Find where the given text appears and provide that cell's center as [x, y] coordinate. 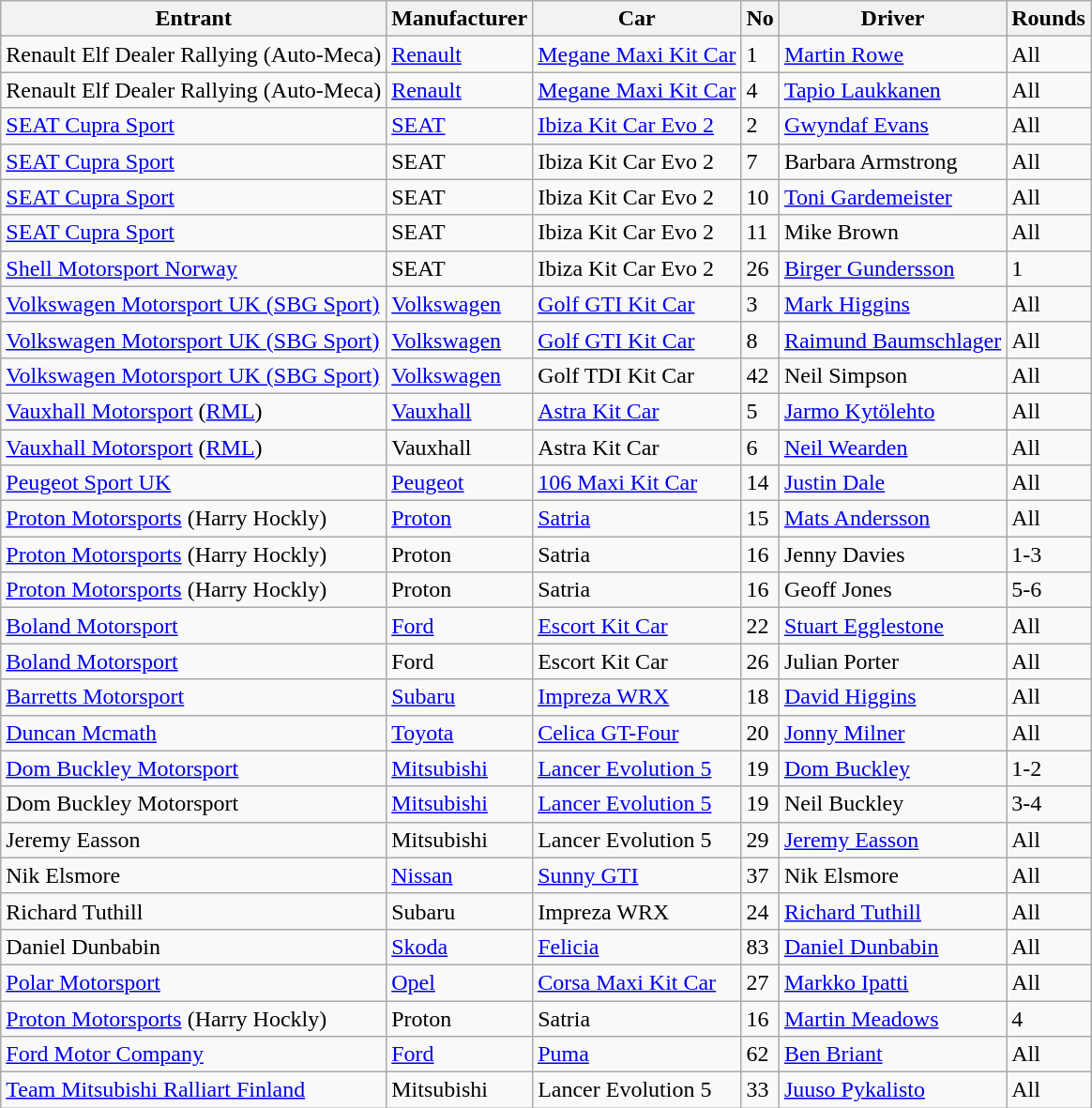
15 [760, 519]
Duncan Mcmath [193, 733]
11 [760, 233]
7 [760, 161]
Jenny Davies [892, 554]
Manufacturer [460, 19]
Entrant [193, 19]
Barbara Armstrong [892, 161]
1-2 [1049, 768]
Golf TDI Kit Car [637, 375]
Toni Gardemeister [892, 197]
Peugeot Sport UK [193, 483]
10 [760, 197]
Markko Ipatti [892, 982]
Opel [460, 982]
Stuart Egglestone [892, 626]
Car [637, 19]
Jonny Milner [892, 733]
Gwyndaf Evans [892, 126]
Mark Higgins [892, 304]
20 [760, 733]
Polar Motorsport [193, 982]
Rounds [1049, 19]
Shell Motorsport Norway [193, 268]
Raimund Baumschlager [892, 340]
Nissan [460, 875]
Dom Buckley [892, 768]
Corsa Maxi Kit Car [637, 982]
3 [760, 304]
Puma [637, 1055]
Martin Rowe [892, 54]
6 [760, 448]
1-3 [1049, 554]
3-4 [1049, 804]
8 [760, 340]
Martin Meadows [892, 1018]
Neil Wearden [892, 448]
Skoda [460, 947]
33 [760, 1090]
5 [760, 411]
No [760, 19]
Team Mitsubishi Ralliart Finland [193, 1090]
Driver [892, 19]
Birger Gundersson [892, 268]
Felicia [637, 947]
David Higgins [892, 697]
Justin Dale [892, 483]
2 [760, 126]
Tapio Laukkanen [892, 90]
106 Maxi Kit Car [637, 483]
18 [760, 697]
Celica GT-Four [637, 733]
29 [760, 840]
Barretts Motorsport [193, 697]
Geoff Jones [892, 590]
27 [760, 982]
22 [760, 626]
Sunny GTI [637, 875]
Peugeot [460, 483]
14 [760, 483]
Jarmo Kytölehto [892, 411]
Ben Briant [892, 1055]
24 [760, 911]
Mike Brown [892, 233]
Julian Porter [892, 661]
Mats Andersson [892, 519]
42 [760, 375]
Toyota [460, 733]
Neil Buckley [892, 804]
Juuso Pykalisto [892, 1090]
62 [760, 1055]
Ford Motor Company [193, 1055]
83 [760, 947]
Neil Simpson [892, 375]
37 [760, 875]
5-6 [1049, 590]
